From the cell containing the given text, extract its center point as (X, Y) coordinate. 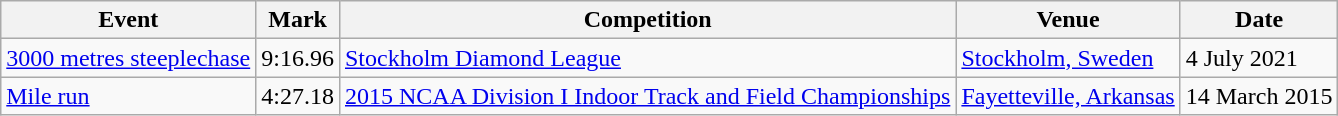
4 July 2021 (1259, 58)
Mile run (128, 96)
3000 metres steeplechase (128, 58)
Date (1259, 20)
Stockholm Diamond League (647, 58)
Venue (1068, 20)
Stockholm, Sweden (1068, 58)
2015 NCAA Division I Indoor Track and Field Championships (647, 96)
Competition (647, 20)
9:16.96 (298, 58)
Event (128, 20)
14 March 2015 (1259, 96)
Mark (298, 20)
Fayetteville, Arkansas (1068, 96)
4:27.18 (298, 96)
